From the cell containing the given text, extract its center point as (x, y) coordinate. 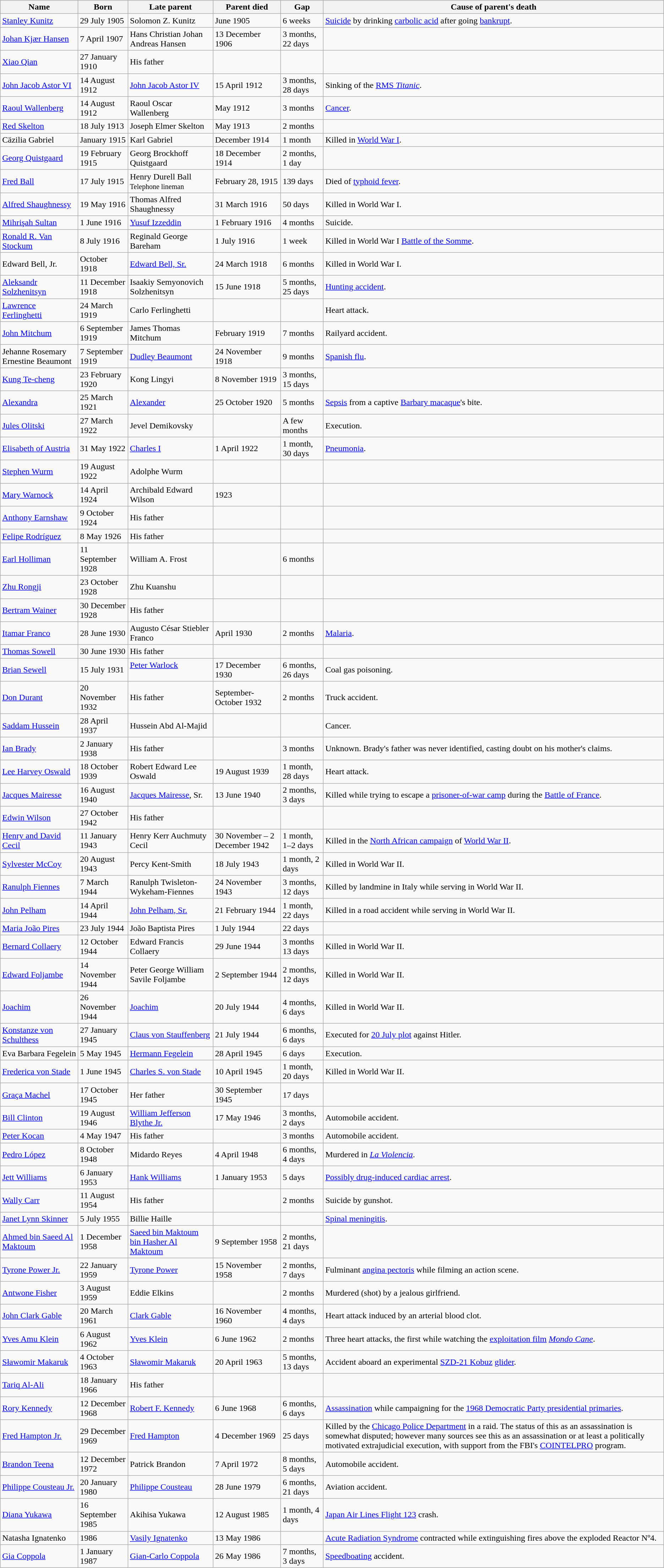
Yves Klein (171, 1339)
Three heart attacks, the first while watching the exploitation film Mondo Cane. (494, 1339)
2 January 1938 (103, 748)
Stephen Wurm (39, 472)
Edwin Wilson (39, 818)
Her father (171, 1095)
Johan Kjær Hansen (39, 39)
Late parent (171, 7)
25 days (302, 1436)
20 April 1963 (247, 1362)
17 October 1945 (103, 1095)
Died of typhoid fever. (494, 181)
27 March 1922 (103, 426)
Killed while trying to escape a prisoner-of-war camp during the Battle of France. (494, 794)
Sylvester McCoy (39, 864)
Yves Amu Klein (39, 1339)
Thomas Alfred Shaughnessy (171, 204)
23 February 1920 (103, 379)
Suicide by drinking carbolic acid after going bankrupt. (494, 21)
26 November 1944 (103, 1007)
Thomas Sowell (39, 652)
Ahmed bin Saeed Al Maktoum (39, 1242)
Brandon Teena (39, 1464)
2 months, 21 days (302, 1242)
6 June 1962 (247, 1339)
Philippe Cousteau (171, 1487)
Claus von Stauffenberg (171, 1035)
1 month, 2 days (302, 864)
Edward Bell, Sr. (171, 264)
19 August 1946 (103, 1118)
Ian Brady (39, 748)
23 July 1944 (103, 928)
30 December 1928 (103, 610)
19 February 1915 (103, 158)
18 October 1939 (103, 772)
Eva Barbara Fegelein (39, 1053)
Kong Lingyi (171, 379)
Maria João Pires (39, 928)
26 May 1986 (247, 1556)
Karl Gabriel (171, 140)
Parent died (247, 7)
April 1930 (247, 633)
Suicide by gunshot. (494, 1200)
9 September 1958 (247, 1242)
14 November 1944 (103, 975)
3 months, 15 days (302, 379)
Hermann Fegelein (171, 1053)
1 April 1922 (247, 448)
20 January 1980 (103, 1487)
4 months, 4 days (302, 1316)
21 February 1944 (247, 910)
John Mitchum (39, 333)
João Baptista Pires (171, 928)
Tyrone Power (171, 1270)
Natasha Ignatenko (39, 1538)
Solomon Z. Kunitz (171, 21)
23 October 1928 (103, 587)
May 1913 (247, 126)
4 December 1969 (247, 1436)
27 January 1910 (103, 62)
29 December 1969 (103, 1436)
18 July 1943 (247, 864)
William A. Frost (171, 559)
7 months (302, 333)
10 April 1945 (247, 1072)
Heart attack induced by an arterial blood clot. (494, 1316)
Raoul Wallenberg (39, 108)
24 November 1918 (247, 356)
28 April 1937 (103, 726)
16 August 1940 (103, 794)
Ranulph Twisleton-Wykeham-Fiennes (171, 887)
20 November 1932 (103, 698)
1 January 1987 (103, 1556)
James Thomas Mitchum (171, 333)
Dudley Beaumont (171, 356)
1 month, 28 days (302, 772)
18 January 1966 (103, 1385)
Assassination while campaigning for the 1968 Democratic Party presidential primaries. (494, 1408)
3 August 1959 (103, 1292)
Bernard Collaery (39, 946)
Spanish flu. (494, 356)
John Clark Gable (39, 1316)
Truck accident. (494, 698)
22 January 1959 (103, 1270)
Joseph Elmer Skelton (171, 126)
Akihisa Yukawa (171, 1515)
1 month, 22 days (302, 910)
7 March 1944 (103, 887)
John Jacob Astor VI (39, 85)
1923 (247, 494)
Lee Harvey Oswald (39, 772)
Executed for 20 July plot against Hitler. (494, 1035)
Saddam Hussein (39, 726)
Patrick Brandon (171, 1464)
A few months (302, 426)
Killed by landmine in Italy while serving in World War II. (494, 887)
Rory Kennedy (39, 1408)
30 September 1945 (247, 1095)
15 April 1912 (247, 85)
12 October 1944 (103, 946)
Augusto César Stiebler Franco (171, 633)
17 days (302, 1095)
Gap (302, 7)
1 June 1945 (103, 1072)
Percy Kent-Smith (171, 864)
27 January 1945 (103, 1035)
Killed in the North African campaign of World War II. (494, 841)
Fred Ball (39, 181)
Billie Haille (171, 1219)
Killed in World War I Battle of the Somme. (494, 240)
Charles I (171, 448)
Railyard accident. (494, 333)
7 September 1919 (103, 356)
6 January 1953 (103, 1178)
13 June 1940 (247, 794)
Itamar Franco (39, 633)
Charles S. von Stade (171, 1072)
Robert Edward Lee Oswald (171, 772)
Spinal meningitis. (494, 1219)
1 month, 1–2 days (302, 841)
28 June 1930 (103, 633)
John Pelham, Sr. (171, 910)
Carlo Ferlinghetti (171, 310)
Speedboating accident. (494, 1556)
4 months, 6 days (302, 1007)
Graça Machel (39, 1095)
February 28, 1915 (247, 181)
8 May 1926 (103, 536)
Bill Clinton (39, 1118)
8 months, 5 days (302, 1464)
Eddie Elkins (171, 1292)
Isaakiy Semyonovich Solzhenitsyn (171, 287)
Killed in a road accident while serving in World War II. (494, 910)
Japan Air Lines Flight 123 crash. (494, 1515)
4 October 1963 (103, 1362)
January 1915 (103, 140)
Georg Quistgaard (39, 158)
Henry Kerr Auchmuty Cecil (171, 841)
Aleksandr Solzhenitsyn (39, 287)
14 April 1924 (103, 494)
20 August 1943 (103, 864)
Jett Williams (39, 1178)
Philippe Cousteau Jr. (39, 1487)
2 months, 12 days (302, 975)
Alexandra (39, 402)
Earl Holliman (39, 559)
Ranulph Fiennes (39, 887)
Aviation accident. (494, 1487)
1 month (302, 140)
27 October 1942 (103, 818)
Possibly drug-induced cardiac arrest. (494, 1178)
Archibald Edward Wilson (171, 494)
9 months (302, 356)
1 February 1916 (247, 222)
Zhu Rongji (39, 587)
2 months, 1 day (302, 158)
Frederica von Stade (39, 1072)
1 December 1958 (103, 1242)
24 March 1919 (103, 310)
Reginald George Bareham (171, 240)
Janet Lynn Skinner (39, 1219)
Brian Sewell (39, 670)
4 May 1947 (103, 1136)
28 June 1979 (247, 1487)
8 July 1916 (103, 240)
Stanley Kunitz (39, 21)
6 August 1962 (103, 1339)
Coal gas poisoning. (494, 670)
17 December 1930 (247, 670)
Hussein Abd Al-Majid (171, 726)
5 months, 25 days (302, 287)
William Jefferson Blythe Jr. (171, 1118)
8 October 1948 (103, 1154)
Ronald R. Van Stockum (39, 240)
Pedro López (39, 1154)
19 May 1916 (103, 204)
19 August 1939 (247, 772)
Accident aboard an experimental SZD-21 Kobuz glider. (494, 1362)
6 months, 26 days (302, 670)
3 months, 12 days (302, 887)
Saeed bin Maktoum bin Hasher Al Maktoum (171, 1242)
15 July 1931 (103, 670)
15 November 1958 (247, 1270)
31 March 1916 (247, 204)
22 days (302, 928)
Hunting accident. (494, 287)
October 1918 (103, 264)
Malaria. (494, 633)
31 May 1922 (103, 448)
3 months, 22 days (302, 39)
Fred Hampton (171, 1436)
Pneumonia. (494, 448)
5 July 1955 (103, 1219)
Jacques Mairesse, Sr. (171, 794)
June 1905 (247, 21)
7 April 1972 (247, 1464)
1 month, 20 days (302, 1072)
11 August 1954 (103, 1200)
25 October 1920 (247, 402)
Fulminant angina pectoris while filming an action scene. (494, 1270)
5 May 1945 (103, 1053)
Clark Gable (171, 1316)
Vasily Ignatenko (171, 1538)
Edward Bell, Jr. (39, 264)
Xiao Qian (39, 62)
16 September 1985 (103, 1515)
4 months (302, 222)
Edward Francis Collaery (171, 946)
19 August 1922 (103, 472)
7 April 1907 (103, 39)
Anthony Earnshaw (39, 518)
Murdered in La Violencia. (494, 1154)
Adolphe Wurm (171, 472)
Acute Radiation Syndrome contracted while extinguishing fires above the exploded Reactor Nº4. (494, 1538)
Yusuf Izzeddin (171, 222)
5 days (302, 1178)
Cause of parent's death (494, 7)
5 months (302, 402)
20 July 1944 (247, 1007)
Mihrişah Sultan (39, 222)
6 September 1919 (103, 333)
May 1912 (247, 108)
50 days (302, 204)
11 December 1918 (103, 287)
Peter Warlock (171, 670)
7 months, 3 days (302, 1556)
Mary Warnock (39, 494)
13 December 1906 (247, 39)
Peter George William Savile Foljambe (171, 975)
Sinking of the RMS Titanic. (494, 85)
28 April 1945 (247, 1053)
14 April 1944 (103, 910)
Gian-Carlo Coppola (171, 1556)
Jevel Demikovsky (171, 426)
John Pelham (39, 910)
15 June 1918 (247, 287)
February 1919 (247, 333)
6 June 1968 (247, 1408)
Name (39, 7)
29 July 1905 (103, 21)
Peter Kocan (39, 1136)
18 December 1914 (247, 158)
2 months, 7 days (302, 1270)
Henry and David Cecil (39, 841)
Felipe Rodríguez (39, 536)
13 May 1986 (247, 1538)
Cäzilia Gabriel (39, 140)
1 month, 4 days (302, 1515)
Antwone Fisher (39, 1292)
9 October 1924 (103, 518)
1 July 1916 (247, 240)
11 January 1943 (103, 841)
2 September 1944 (247, 975)
Raoul Oscar Wallenberg (171, 108)
6 days (302, 1053)
1 week (302, 240)
3 months, 2 days (302, 1118)
Jehanne Rosemary Ernestine Beaumont (39, 356)
2 months, 3 days (302, 794)
September-October 1932 (247, 698)
Konstanze von Schulthess (39, 1035)
Henry Durell BallTelephone lineman (171, 181)
25 March 1921 (103, 402)
Unknown. Brady's father was never identified, casting doubt on his mother's claims. (494, 748)
6 weeks (302, 21)
December 1914 (247, 140)
4 April 1948 (247, 1154)
16 November 1960 (247, 1316)
21 July 1944 (247, 1035)
Sepsis from a captive Barbary macaque's bite. (494, 402)
17 May 1946 (247, 1118)
Robert F. Kennedy (171, 1408)
12 August 1985 (247, 1515)
Tyrone Power Jr. (39, 1270)
Fred Hampton Jr. (39, 1436)
Alexander (171, 402)
Edward Foljambe (39, 975)
Jules Olitski (39, 426)
Georg Brockhoff Quistgaard (171, 158)
Murdered (shot) by a jealous girlfriend. (494, 1292)
Hans Christian Johan Andreas Hansen (171, 39)
Elisabeth of Austria (39, 448)
3 months 13 days (302, 946)
3 months, 28 days (302, 85)
17 July 1915 (103, 181)
1 January 1953 (247, 1178)
Tariq Al-Ali (39, 1385)
139 days (302, 181)
1 June 1916 (103, 222)
1 July 1944 (247, 928)
Alfred Shaughnessy (39, 204)
8 November 1919 (247, 379)
30 June 1930 (103, 652)
12 December 1972 (103, 1464)
Born (103, 7)
6 months, 21 days (302, 1487)
Wally Carr (39, 1200)
Don Durant (39, 698)
Zhu Kuanshu (171, 587)
6 months, 4 days (302, 1154)
24 March 1918 (247, 264)
24 November 1943 (247, 887)
1986 (103, 1538)
Hank Williams (171, 1178)
1 month, 30 days (302, 448)
18 July 1913 (103, 126)
John Jacob Astor IV (171, 85)
Jacques Mairesse (39, 794)
30 November – 2 December 1942 (247, 841)
Lawrence Ferlinghetti (39, 310)
29 June 1944 (247, 946)
Gia Coppola (39, 1556)
Diana Yukawa (39, 1515)
11 September 1928 (103, 559)
12 December 1968 (103, 1408)
Red Skelton (39, 126)
5 months, 13 days (302, 1362)
Suicide. (494, 222)
Kung Te-cheng (39, 379)
20 March 1961 (103, 1316)
Midardo Reyes (171, 1154)
Bertram Wainer (39, 610)
